Output the (x, y) coordinate of the center of the cell containing the given text.  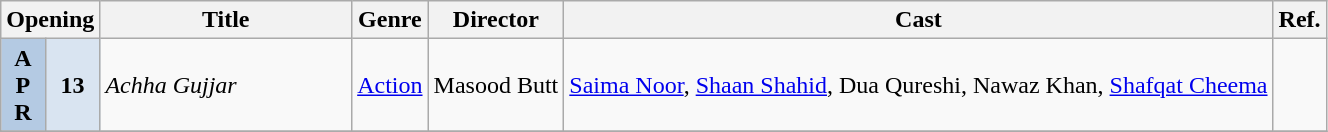
Masood Butt (496, 85)
Title (226, 20)
13 (72, 85)
Genre (390, 20)
Achha Gujjar (226, 85)
Director (496, 20)
Ref. (1300, 20)
Action (390, 85)
Saima Noor, Shaan Shahid, Dua Qureshi, Nawaz Khan, Shafqat Cheema (918, 85)
APR (23, 85)
Opening (50, 20)
Cast (918, 20)
